Find where the given text appears and provide that cell's center as (x, y) coordinate. 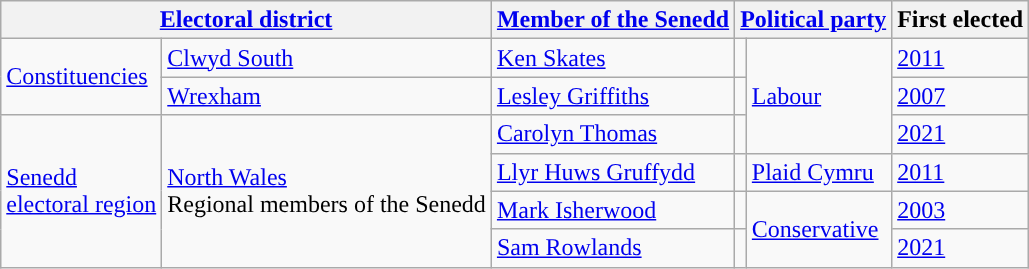
Wrexham (327, 96)
Member of the Senedd (612, 20)
Labour (818, 96)
2007 (960, 96)
Ken Skates (612, 58)
Conservative (818, 229)
Seneddelectoral region (82, 191)
Clwyd South (327, 58)
2003 (960, 210)
North WalesRegional members of the Senedd (327, 191)
Constituencies (82, 77)
Llyr Huws Gruffydd (612, 172)
Sam Rowlands (612, 248)
First elected (960, 20)
Plaid Cymru (818, 172)
Electoral district (246, 20)
Lesley Griffiths (612, 96)
Political party (814, 20)
Mark Isherwood (612, 210)
Carolyn Thomas (612, 134)
